Search for the cell housing the specified text and yield its [X, Y] center coordinate. 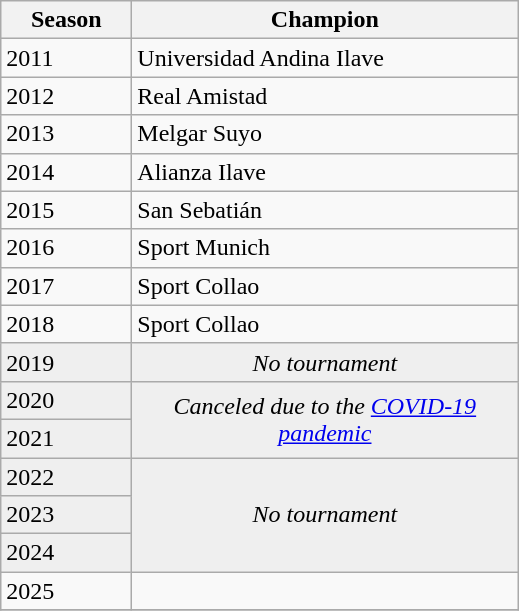
Canceled due to the COVID-19 pandemic [325, 419]
Universidad Andina Ilave [325, 58]
2023 [66, 515]
2025 [66, 591]
2014 [66, 172]
Champion [325, 20]
Real Amistad [325, 96]
Melgar Suyo [325, 134]
Alianza Ilave [325, 172]
2012 [66, 96]
2017 [66, 286]
Season [66, 20]
2020 [66, 400]
2019 [66, 362]
Sport Munich [325, 248]
2015 [66, 210]
2011 [66, 58]
2013 [66, 134]
2018 [66, 324]
2024 [66, 553]
2022 [66, 477]
2016 [66, 248]
San Sebatián [325, 210]
2021 [66, 438]
